Locate the cell with the specified text and output its (x, y) center coordinate. 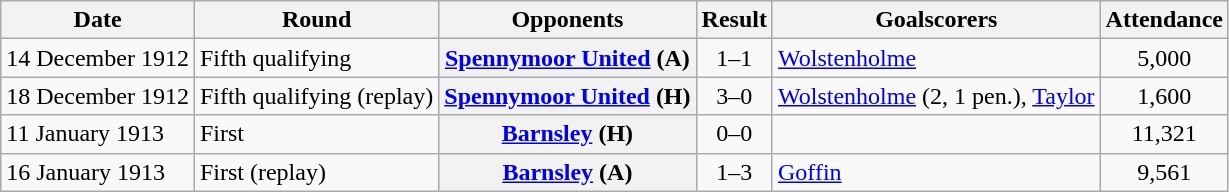
Wolstenholme (2, 1 pen.), Taylor (936, 96)
0–0 (734, 134)
Goffin (936, 172)
1–3 (734, 172)
9,561 (1164, 172)
First (replay) (316, 172)
16 January 1913 (98, 172)
Result (734, 20)
Goalscorers (936, 20)
14 December 1912 (98, 58)
1,600 (1164, 96)
18 December 1912 (98, 96)
Spennymoor United (A) (568, 58)
Opponents (568, 20)
3–0 (734, 96)
Date (98, 20)
First (316, 134)
Barnsley (H) (568, 134)
11,321 (1164, 134)
Wolstenholme (936, 58)
Attendance (1164, 20)
Fifth qualifying (316, 58)
1–1 (734, 58)
11 January 1913 (98, 134)
Barnsley (A) (568, 172)
Spennymoor United (H) (568, 96)
Fifth qualifying (replay) (316, 96)
Round (316, 20)
5,000 (1164, 58)
